Identify which cell holds the provided text, then report its (x, y) central coordinate. 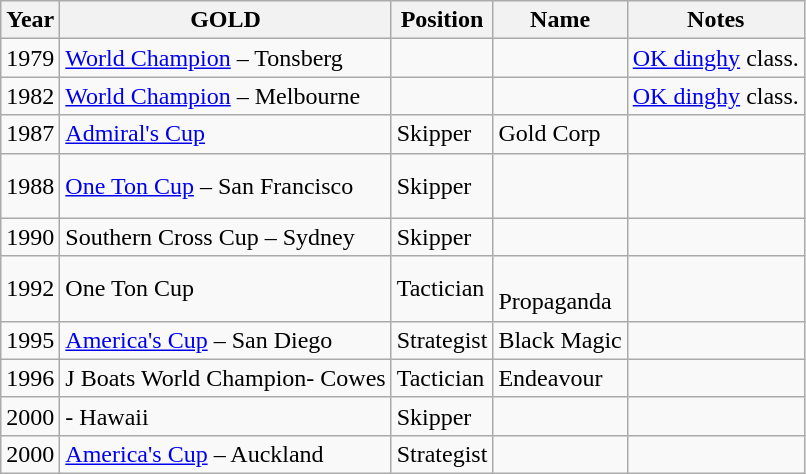
Gold Corp (560, 134)
1995 (30, 340)
- Hawaii (226, 416)
Admiral's Cup (226, 134)
1992 (30, 288)
World Champion – Melbourne (226, 96)
World Champion – Tonsberg (226, 58)
Propaganda (560, 288)
Year (30, 20)
1979 (30, 58)
Endeavour (560, 378)
J Boats World Champion- Cowes (226, 378)
America's Cup – Auckland (226, 454)
Name (560, 20)
One Ton Cup – San Francisco (226, 186)
GOLD (226, 20)
1990 (30, 237)
America's Cup – San Diego (226, 340)
Position (442, 20)
1996 (30, 378)
Black Magic (560, 340)
1982 (30, 96)
Southern Cross Cup – Sydney (226, 237)
Notes (716, 20)
One Ton Cup (226, 288)
1987 (30, 134)
1988 (30, 186)
